Pinpoint the cell where the given text exists, returning its (X, Y) midpoint coordinate. 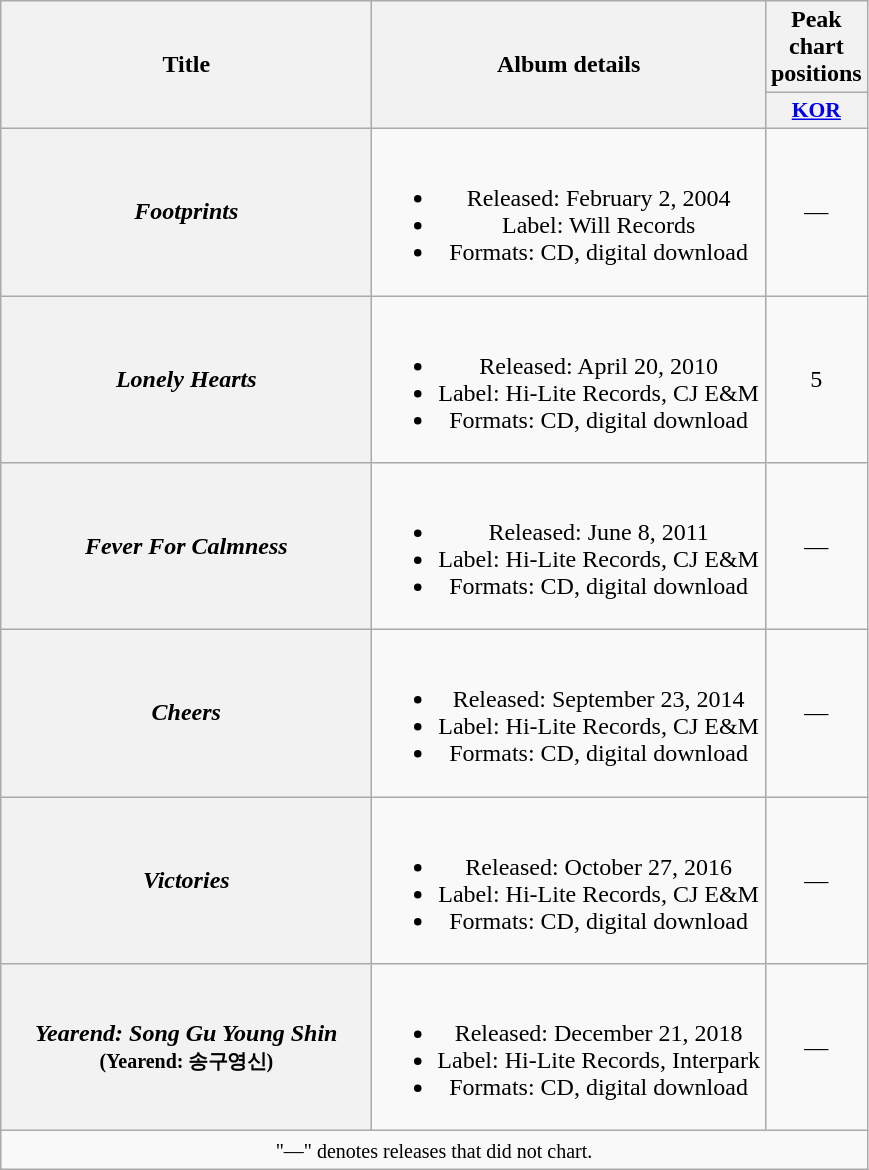
Released: December 21, 2018Label: Hi-Lite Records, InterparkFormats: CD, digital download (569, 1048)
Peak chart positions (816, 47)
5 (816, 380)
Cheers (186, 714)
Fever For Calmness (186, 546)
Released: June 8, 2011Label: Hi-Lite Records, CJ E&MFormats: CD, digital download (569, 546)
Footprints (186, 212)
Yearend: Song Gu Young Shin (Yearend: 송구영신) (186, 1048)
KOR (816, 111)
Title (186, 65)
Released: September 23, 2014Label: Hi-Lite Records, CJ E&MFormats: CD, digital download (569, 714)
Album details (569, 65)
Released: February 2, 2004Label: Will RecordsFormats: CD, digital download (569, 212)
Released: April 20, 2010Label: Hi-Lite Records, CJ E&MFormats: CD, digital download (569, 380)
Victories (186, 880)
"—" denotes releases that did not chart. (434, 1150)
Released: October 27, 2016Label: Hi-Lite Records, CJ E&MFormats: CD, digital download (569, 880)
Lonely Hearts (186, 380)
